Return the (x, y) coordinate for the center point of the cell that contains the specified text.  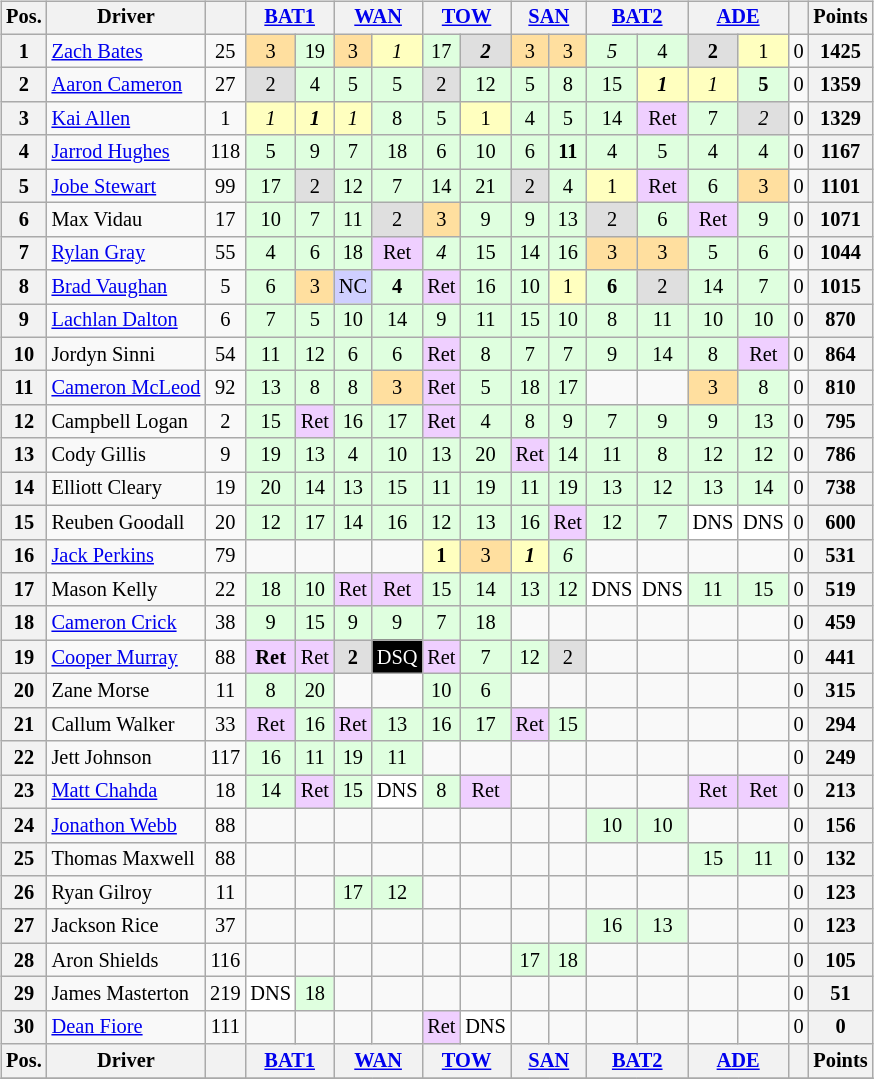
37 (225, 926)
156 (840, 825)
105 (840, 960)
219 (225, 994)
Jett Johnson (126, 758)
Aaron Cameron (126, 85)
79 (225, 556)
33 (225, 724)
Mason Kelly (126, 590)
Cameron Crick (126, 623)
Jackson Rice (126, 926)
Elliott Cleary (126, 489)
Rylan Gray (126, 253)
870 (840, 321)
Kai Allen (126, 119)
NC (353, 287)
1425 (840, 51)
1359 (840, 85)
26 (24, 893)
Ryan Gilroy (126, 893)
Thomas Maxwell (126, 859)
519 (840, 590)
1071 (840, 220)
Max Vidau (126, 220)
Dean Fiore (126, 1027)
Jarrod Hughes (126, 152)
116 (225, 960)
118 (225, 152)
29 (24, 994)
99 (225, 186)
1101 (840, 186)
Callum Walker (126, 724)
DSQ (397, 657)
Brad Vaughan (126, 287)
1044 (840, 253)
51 (840, 994)
459 (840, 623)
132 (840, 859)
810 (840, 388)
Reuben Goodall (126, 522)
23 (24, 792)
111 (225, 1027)
Jobe Stewart (126, 186)
1329 (840, 119)
249 (840, 758)
738 (840, 489)
Jack Perkins (126, 556)
Jordyn Sinni (126, 354)
Cooper Murray (126, 657)
Jonathon Webb (126, 825)
1167 (840, 152)
213 (840, 792)
600 (840, 522)
54 (225, 354)
315 (840, 691)
795 (840, 422)
Campbell Logan (126, 422)
1015 (840, 287)
Cameron McLeod (126, 388)
Aron Shields (126, 960)
55 (225, 253)
441 (840, 657)
Cody Gillis (126, 455)
30 (24, 1027)
28 (24, 960)
294 (840, 724)
James Masterton (126, 994)
38 (225, 623)
24 (24, 825)
117 (225, 758)
Lachlan Dalton (126, 321)
Zane Morse (126, 691)
92 (225, 388)
Zach Bates (126, 51)
786 (840, 455)
864 (840, 354)
531 (840, 556)
Matt Chahda (126, 792)
